Scan for the cell matching the given text and deliver its (X, Y) coordinate at center. 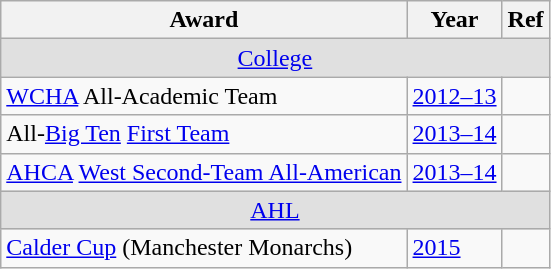
2015 (454, 248)
All-Big Ten First Team (204, 134)
AHL (275, 210)
2012–13 (454, 96)
WCHA All-Academic Team (204, 96)
College (275, 58)
Year (454, 20)
Calder Cup (Manchester Monarchs) (204, 248)
AHCA West Second-Team All-American (204, 172)
Award (204, 20)
Ref (526, 20)
